Identify which cell holds the provided text, then report its (x, y) central coordinate. 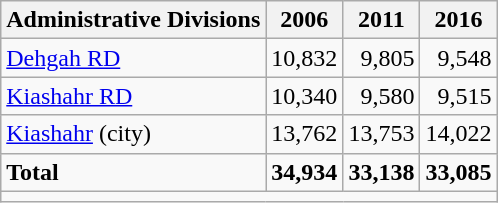
13,753 (382, 134)
10,340 (304, 96)
Total (134, 172)
2016 (458, 20)
33,085 (458, 172)
Kiashahr RD (134, 96)
14,022 (458, 134)
Administrative Divisions (134, 20)
Dehgah RD (134, 58)
9,548 (458, 58)
9,580 (382, 96)
Kiashahr (city) (134, 134)
10,832 (304, 58)
33,138 (382, 172)
9,515 (458, 96)
9,805 (382, 58)
2006 (304, 20)
13,762 (304, 134)
2011 (382, 20)
34,934 (304, 172)
